Search for the cell housing the specified text and yield its [x, y] center coordinate. 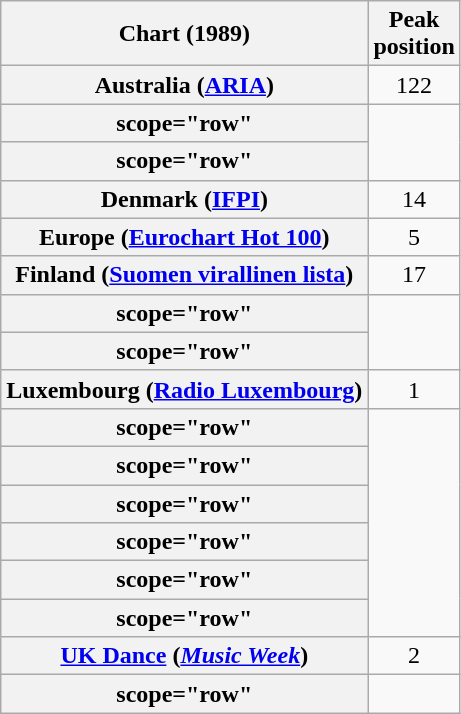
Luxembourg (Radio Luxembourg) [184, 389]
Finland (Suomen virallinen lista) [184, 275]
Denmark (IFPI) [184, 199]
Australia (ARIA) [184, 85]
122 [414, 85]
Europe (Eurochart Hot 100) [184, 237]
Peakposition [414, 34]
UK Dance (Music Week) [184, 656]
17 [414, 275]
2 [414, 656]
14 [414, 199]
Chart (1989) [184, 34]
1 [414, 389]
5 [414, 237]
